Scan for the cell matching the given text and deliver its [x, y] coordinate at center. 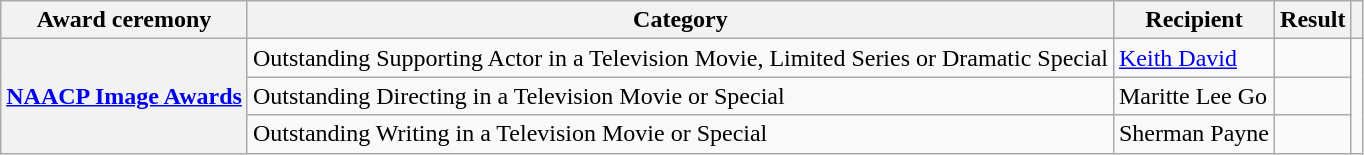
Recipient [1194, 20]
Result [1313, 20]
Outstanding Directing in a Television Movie or Special [680, 96]
Outstanding Supporting Actor in a Television Movie, Limited Series or Dramatic Special [680, 58]
Keith David [1194, 58]
Award ceremony [124, 20]
Category [680, 20]
NAACP Image Awards [124, 96]
Outstanding Writing in a Television Movie or Special [680, 134]
Sherman Payne [1194, 134]
Maritte Lee Go [1194, 96]
